Locate the cell with the specified text and output its (X, Y) center coordinate. 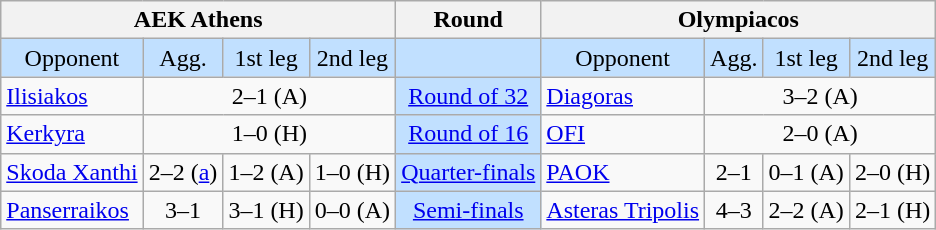
3–2 (A) (820, 96)
4–3 (734, 210)
Ilisiakos (72, 96)
Diagoras (623, 96)
Olympiacos (738, 20)
Round of 16 (468, 134)
0–1 (A) (806, 172)
1–2 (A) (266, 172)
0–0 (A) (352, 210)
2–1 (A) (269, 96)
PAOK (623, 172)
2–1 (734, 172)
Kerkyra (72, 134)
2–0 (H) (892, 172)
AEK Athens (198, 20)
2–0 (A) (820, 134)
2–2 (A) (806, 210)
Skoda Xanthi (72, 172)
Asteras Tripolis (623, 210)
3–1 (183, 210)
Quarter-finals (468, 172)
Panserraikos (72, 210)
2–1 (H) (892, 210)
Semi-finals (468, 210)
2–2 (a) (183, 172)
OFI (623, 134)
Round (468, 20)
Round of 32 (468, 96)
3–1 (H) (266, 210)
